Determine the (X, Y) coordinate at the center of the cell enclosing the given text.  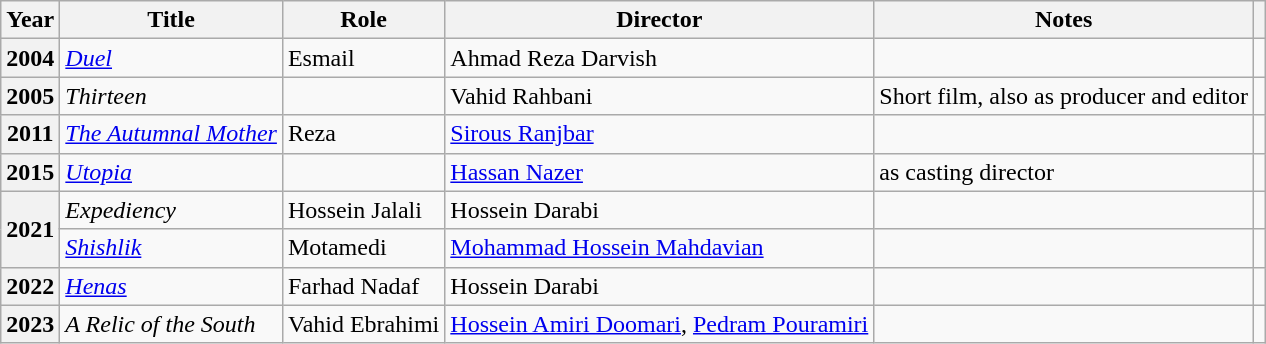
Motamedi (363, 248)
Vahid Ebrahimi (363, 324)
Shishlik (172, 248)
2005 (30, 96)
Title (172, 20)
Notes (1064, 20)
Utopia (172, 172)
2004 (30, 58)
The Autumnal Mother (172, 134)
A Relic of the South (172, 324)
Role (363, 20)
Hossein Amiri Doomari, Pedram Pouramiri (660, 324)
2021 (30, 229)
Duel (172, 58)
Thirteen (172, 96)
Director (660, 20)
Hassan Nazer (660, 172)
Mohammad Hossein Mahdavian (660, 248)
Hossein Jalali (363, 210)
Farhad Nadaf (363, 286)
Vahid Rahbani (660, 96)
Esmail (363, 58)
2022 (30, 286)
2011 (30, 134)
Reza (363, 134)
as casting director (1064, 172)
Sirous Ranjbar (660, 134)
Ahmad Reza Darvish (660, 58)
2015 (30, 172)
2023 (30, 324)
Expediency (172, 210)
Year (30, 20)
Short film, also as producer and editor (1064, 96)
Henas (172, 286)
